For the text-containing cell, return its midpoint in (X, Y) coordinate format. 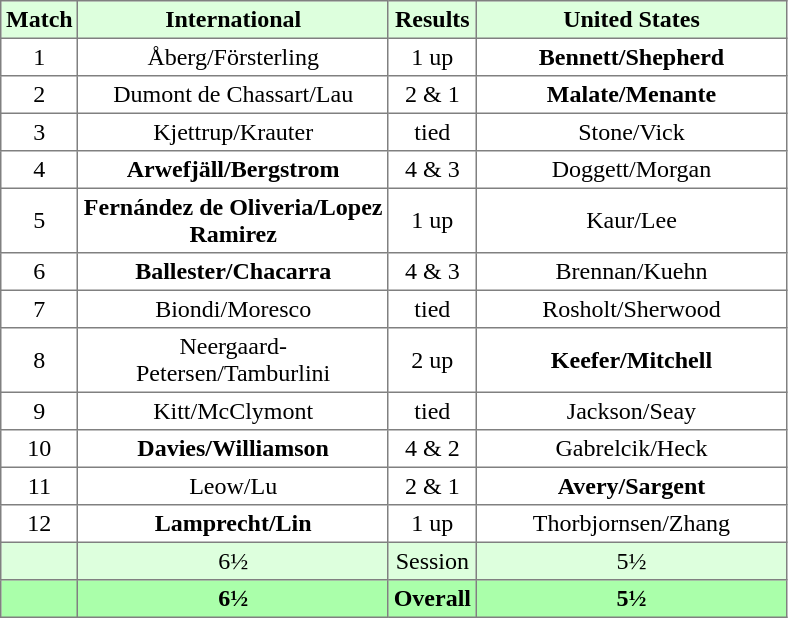
4 (40, 170)
Rosholt/Sherwood (631, 309)
Keefer/Mitchell (631, 360)
Doggett/Morgan (631, 170)
Stone/Vick (631, 132)
Arwefjäll/Bergstrom (233, 170)
Biondi/Moresco (233, 309)
Thorbjornsen/Zhang (631, 524)
6 (40, 272)
Jackson/Seay (631, 411)
Avery/Sargent (631, 486)
Match (40, 20)
Kaur/Lee (631, 220)
Malate/Menante (631, 95)
2 up (432, 360)
12 (40, 524)
Fernández de Oliveria/Lopez Ramirez (233, 220)
5 (40, 220)
4 & 2 (432, 449)
2 (40, 95)
9 (40, 411)
7 (40, 309)
Brennan/Kuehn (631, 272)
Overall (432, 599)
Results (432, 20)
Neergaard-Petersen/Tamburlini (233, 360)
Davies/Williamson (233, 449)
1 (40, 57)
11 (40, 486)
United States (631, 20)
Dumont de Chassart/Lau (233, 95)
8 (40, 360)
Session (432, 561)
International (233, 20)
Åberg/Försterling (233, 57)
Leow/Lu (233, 486)
Kitt/McClymont (233, 411)
Ballester/Chacarra (233, 272)
Gabrelcik/Heck (631, 449)
Bennett/Shepherd (631, 57)
10 (40, 449)
Lamprecht/Lin (233, 524)
Kjettrup/Krauter (233, 132)
3 (40, 132)
